Capture the cell that displays the provided text and extract its (X, Y) central coordinate. 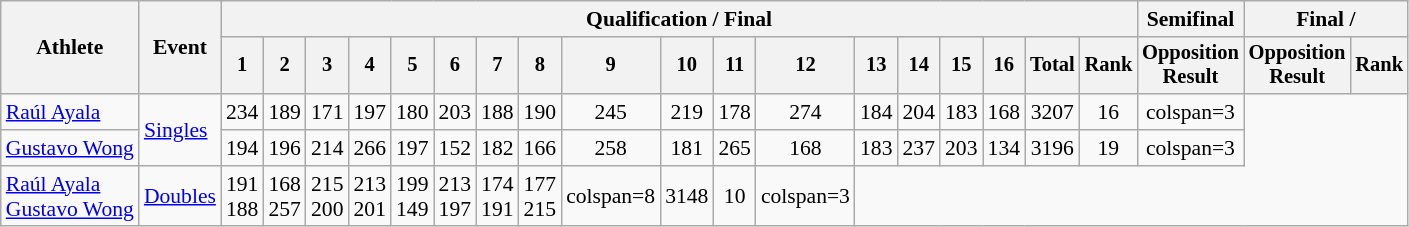
12 (806, 66)
182 (498, 148)
4 (370, 66)
190 (540, 112)
219 (686, 112)
152 (456, 148)
7 (498, 66)
Final / (1326, 19)
6 (456, 66)
134 (1004, 148)
Raúl Ayala (70, 112)
180 (412, 112)
Doubles (180, 196)
8 (540, 66)
3 (328, 66)
166 (540, 148)
3207 (1052, 112)
11 (734, 66)
215 200 (328, 196)
188 (498, 112)
Qualification / Final (679, 19)
Raúl Ayala Gustavo Wong (70, 196)
213 197 (456, 196)
Gustavo Wong (70, 148)
274 (806, 112)
177 215 (540, 196)
19 (1109, 148)
237 (918, 148)
1 (242, 66)
3148 (686, 196)
199 149 (412, 196)
196 (284, 148)
Athlete (70, 48)
194 (242, 148)
2 (284, 66)
168 257 (284, 196)
3196 (1052, 148)
178 (734, 112)
266 (370, 148)
234 (242, 112)
15 (962, 66)
14 (918, 66)
191 188 (242, 196)
Total (1052, 66)
265 (734, 148)
5 (412, 66)
Event (180, 48)
181 (686, 148)
Singles (180, 130)
258 (610, 148)
174 191 (498, 196)
213 201 (370, 196)
214 (328, 148)
13 (876, 66)
171 (328, 112)
Semifinal (1190, 19)
189 (284, 112)
colspan=8 (610, 196)
9 (610, 66)
245 (610, 112)
204 (918, 112)
184 (876, 112)
